Search for the cell housing the specified text and yield its [X, Y] center coordinate. 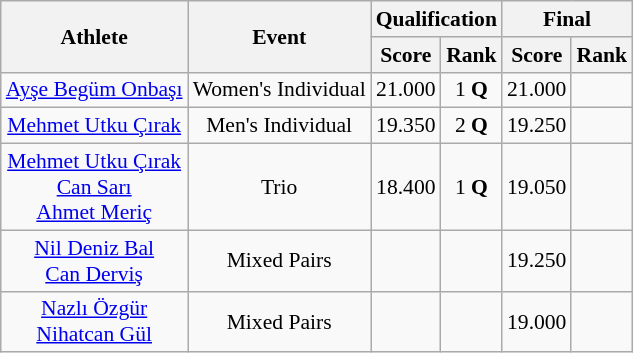
Nil Deniz BalCan Derviş [94, 260]
Nazlı ÖzgürNihatcan Gül [94, 322]
Mehmet Utku ÇırakCan SarıAhmet Meriç [94, 188]
Trio [280, 188]
Men's Individual [280, 126]
Mehmet Utku Çırak [94, 126]
Final [567, 19]
19.350 [406, 126]
Athlete [94, 36]
19.050 [536, 188]
Women's Individual [280, 90]
Qualification [436, 19]
Event [280, 36]
Ayşe Begüm Onbaşı [94, 90]
2 Q [472, 126]
19.000 [536, 322]
18.400 [406, 188]
